From the cell containing the given text, extract its center point as (x, y) coordinate. 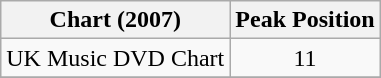
Peak Position (305, 20)
UK Music DVD Chart (116, 58)
11 (305, 58)
Chart (2007) (116, 20)
